Locate the cell with the specified text and output its [X, Y] center coordinate. 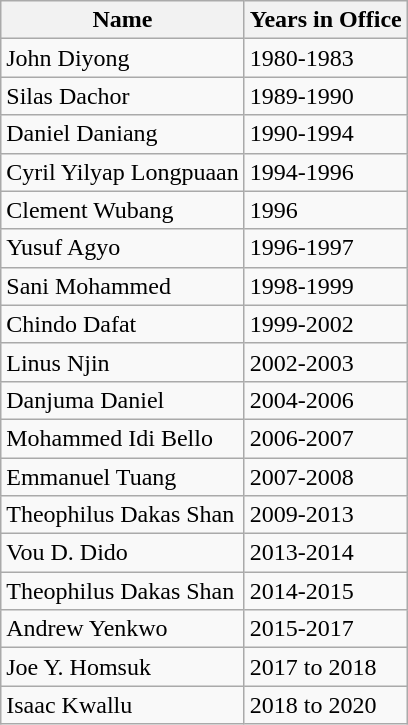
Andrew Yenkwo [122, 629]
2018 to 2020 [326, 705]
Vou D. Dido [122, 553]
1996 [326, 210]
Chindo Dafat [122, 324]
Years in Office [326, 20]
Daniel Daniang [122, 134]
1998-1999 [326, 286]
Linus Njin [122, 362]
Mohammed Idi Bello [122, 438]
2013-2014 [326, 553]
John Diyong [122, 58]
2015-2017 [326, 629]
1980-1983 [326, 58]
1989-1990 [326, 96]
2014-2015 [326, 591]
1994-1996 [326, 172]
Name [122, 20]
Emmanuel Tuang [122, 477]
Silas Dachor [122, 96]
2002-2003 [326, 362]
1996-1997 [326, 248]
2006-2007 [326, 438]
2009-2013 [326, 515]
Cyril Yilyap Longpuaan [122, 172]
Joe Y. Homsuk [122, 667]
1999-2002 [326, 324]
1990-1994 [326, 134]
Sani Mohammed [122, 286]
Yusuf Agyo [122, 248]
2007-2008 [326, 477]
2004-2006 [326, 400]
Clement Wubang [122, 210]
Isaac Kwallu [122, 705]
Danjuma Daniel [122, 400]
2017 to 2018 [326, 667]
